Return [X, Y] of the center of cell containing provided text 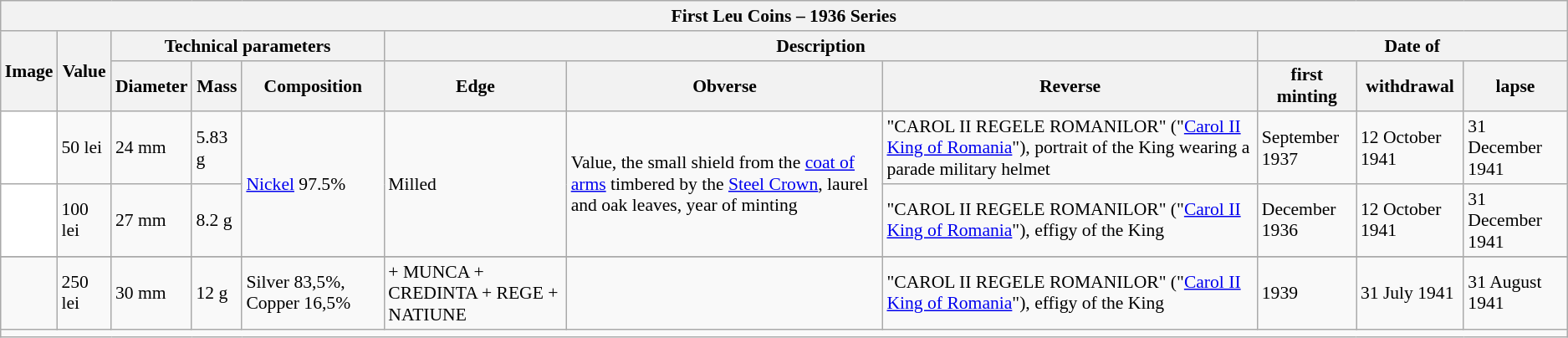
Edge [475, 85]
12 g [217, 293]
Mass [217, 85]
Reverse [1070, 85]
1939 [1307, 293]
31 July 1941 [1410, 293]
Composition [313, 85]
first minting [1307, 85]
Value [84, 72]
Milled [475, 184]
withdrawal [1410, 85]
"CAROL II REGELE ROMANILOR" ("Carol II King of Romania"), portrait of the King wearing a parade military helmet [1070, 149]
First Leu Coins – 1936 Series [784, 16]
Image [29, 72]
Obverse [725, 85]
Nickel 97.5% [313, 184]
8.2 g [217, 221]
Technical parameters [248, 46]
31 August 1941 [1515, 293]
Description [820, 46]
5.83 g [217, 149]
27 mm [151, 221]
Value, the small shield from the coat of arms timbered by the Steel Crown, laurel and oak leaves, year of minting [725, 184]
Diameter [151, 85]
100 lei [84, 221]
24 mm [151, 149]
September 1937 [1307, 149]
lapse [1515, 85]
250 lei [84, 293]
December 1936 [1307, 221]
+ MUNCA + CREDINTA + REGE + NATIUNE [475, 293]
Silver 83,5%, Copper 16,5% [313, 293]
30 mm [151, 293]
Date of [1412, 46]
50 lei [84, 149]
